Provide the [x, y] coordinate of the cell's center where the given text is located.  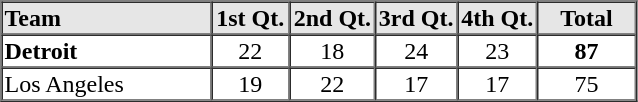
1st Qt. [250, 18]
Los Angeles [106, 84]
Total [586, 18]
87 [586, 50]
75 [586, 84]
Team [106, 18]
24 [416, 50]
3rd Qt. [416, 18]
2nd Qt. [332, 18]
4th Qt. [497, 18]
Detroit [106, 50]
18 [332, 50]
23 [497, 50]
19 [250, 84]
